Extract the (X, Y) coordinate from the center of the cell holding the provided text.  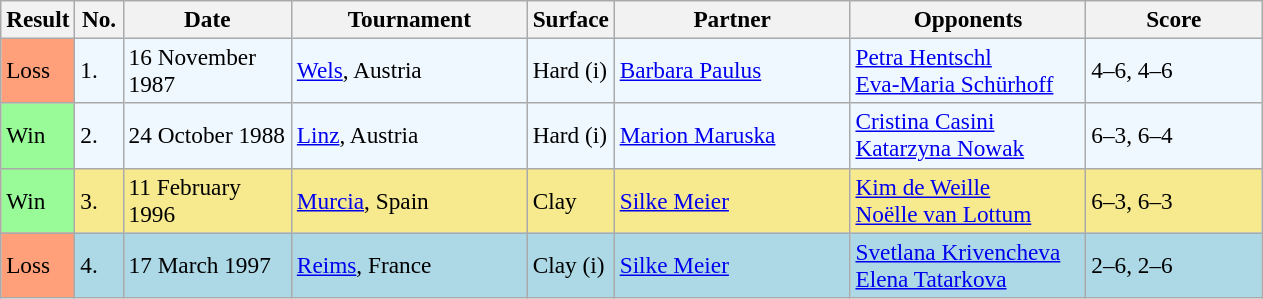
Opponents (968, 19)
Score (1174, 19)
6–3, 6–4 (1174, 136)
4–6, 4–6 (1174, 70)
11 February 1996 (207, 200)
Wels, Austria (409, 70)
1. (99, 70)
Marion Maruska (732, 136)
Linz, Austria (409, 136)
Murcia, Spain (409, 200)
Kim de Weille Noëlle van Lottum (968, 200)
Partner (732, 19)
No. (99, 19)
17 March 1997 (207, 264)
Tournament (409, 19)
Reims, France (409, 264)
4. (99, 264)
2. (99, 136)
16 November 1987 (207, 70)
Clay (570, 200)
Svetlana Krivencheva Elena Tatarkova (968, 264)
6–3, 6–3 (1174, 200)
Petra Hentschl Eva-Maria Schürhoff (968, 70)
Date (207, 19)
2–6, 2–6 (1174, 264)
3. (99, 200)
Cristina Casini Katarzyna Nowak (968, 136)
Result (38, 19)
Barbara Paulus (732, 70)
24 October 1988 (207, 136)
Surface (570, 19)
Clay (i) (570, 264)
